Pinpoint the cell where the given text exists, returning its (x, y) midpoint coordinate. 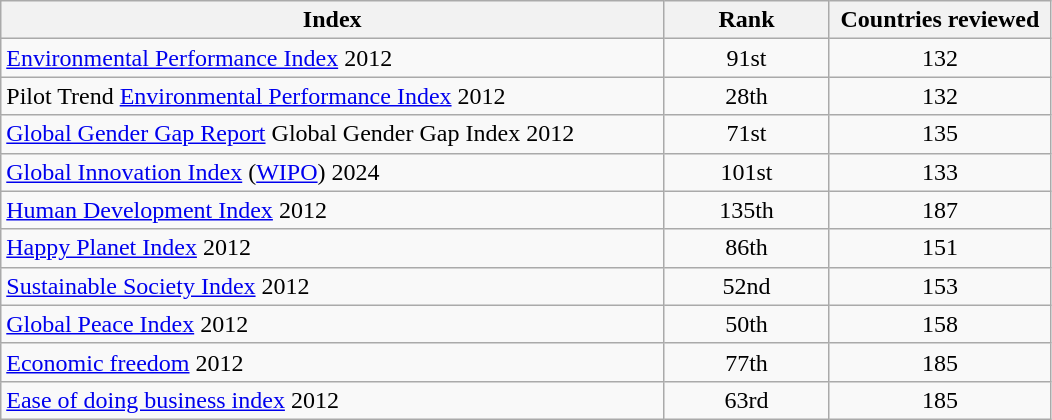
Pilot Trend Environmental Performance Index 2012 (332, 96)
77th (747, 362)
63rd (747, 400)
Economic freedom 2012 (332, 362)
Rank (747, 20)
28th (747, 96)
135th (747, 210)
86th (747, 248)
158 (940, 324)
71st (747, 134)
Global Peace Index 2012 (332, 324)
Happy Planet Index 2012 (332, 248)
187 (940, 210)
Environmental Performance Index 2012 (332, 58)
Human Development Index 2012 (332, 210)
101st (747, 172)
Ease of doing business index 2012 (332, 400)
52nd (747, 286)
Index (332, 20)
Global Innovation Index (WIPO) 2024 (332, 172)
153 (940, 286)
Countries reviewed (940, 20)
Global Gender Gap Report Global Gender Gap Index 2012 (332, 134)
133 (940, 172)
50th (747, 324)
151 (940, 248)
91st (747, 58)
135 (940, 134)
Sustainable Society Index 2012 (332, 286)
